Search for the cell housing the specified text and yield its (x, y) center coordinate. 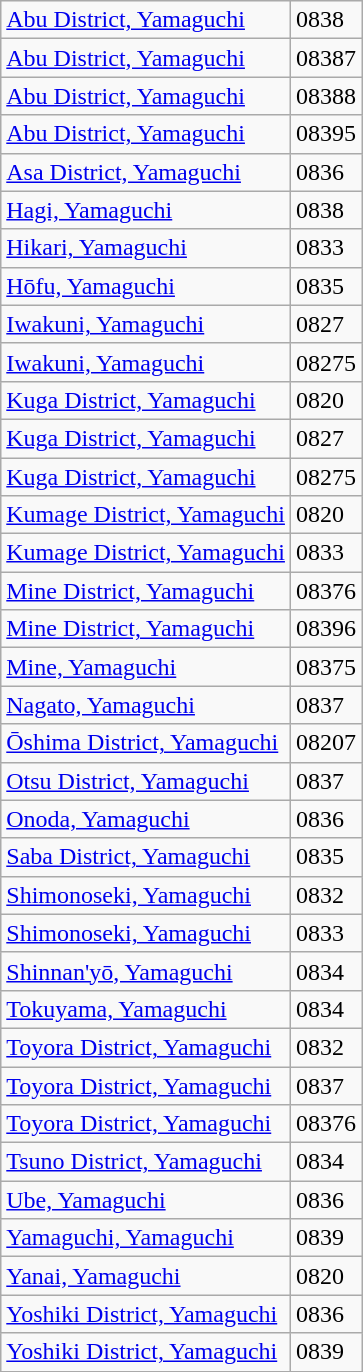
Otsu District, Yamaguchi (146, 781)
Tsuno District, Yamaguchi (146, 1162)
Ōshima District, Yamaguchi (146, 743)
Tokuyama, Yamaguchi (146, 1009)
Ube, Yamaguchi (146, 1200)
08396 (326, 629)
Hagi, Yamaguchi (146, 210)
Hōfu, Yamaguchi (146, 286)
Nagato, Yamaguchi (146, 705)
Hikari, Yamaguchi (146, 248)
08207 (326, 743)
08388 (326, 96)
Shinnan'yō, Yamaguchi (146, 971)
Asa District, Yamaguchi (146, 172)
08395 (326, 134)
Onoda, Yamaguchi (146, 819)
Saba District, Yamaguchi (146, 857)
Yanai, Yamaguchi (146, 1276)
08387 (326, 58)
Yamaguchi, Yamaguchi (146, 1238)
08375 (326, 667)
Mine, Yamaguchi (146, 667)
